Extract the [x, y] coordinate from the center of the cell holding the provided text.  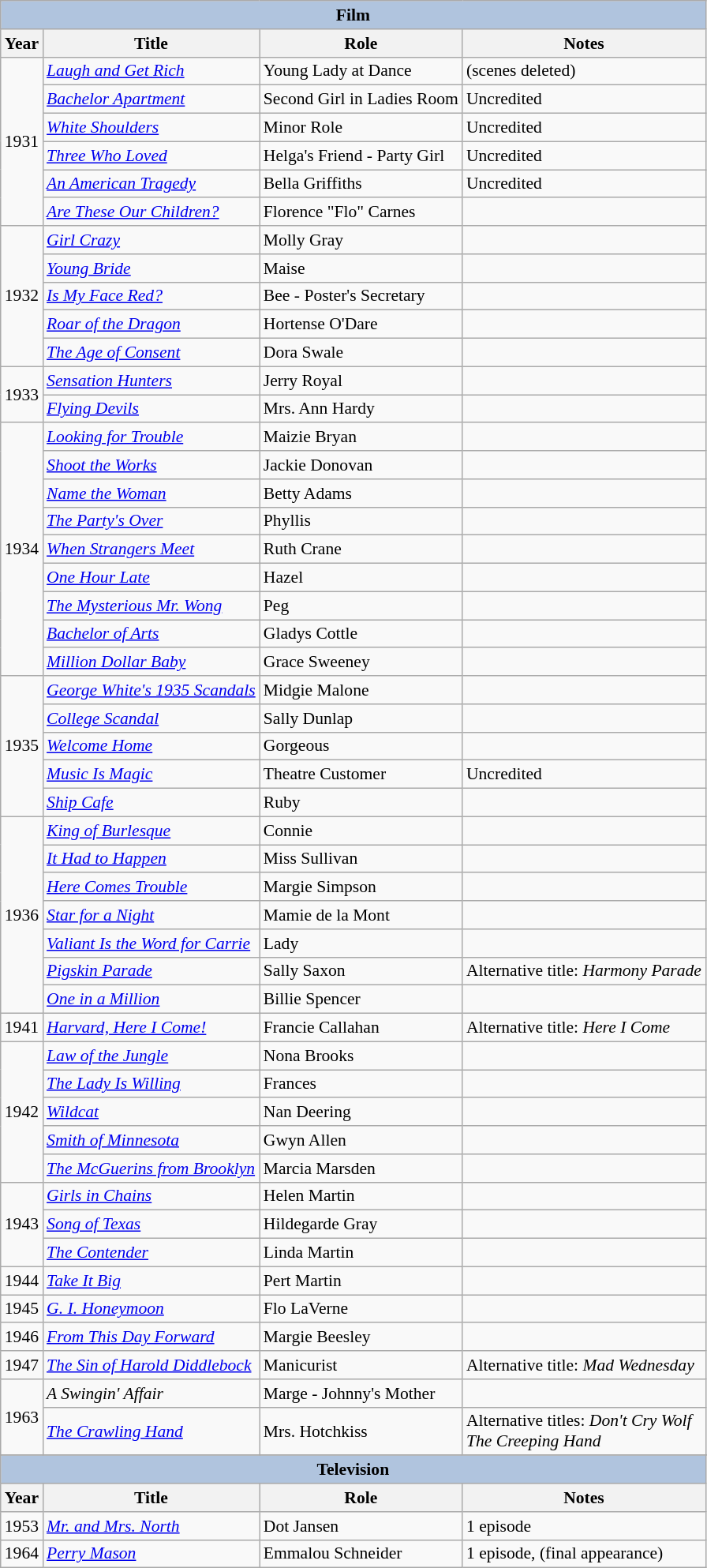
1935 [22, 746]
The Crawling Hand [151, 1431]
King of Burlesque [151, 831]
Nona Brooks [361, 1056]
Hazel [361, 578]
Million Dollar Baby [151, 662]
1932 [22, 296]
Helen Martin [361, 1196]
1941 [22, 1028]
Francie Callahan [361, 1028]
Ruby [361, 803]
Sensation Hunters [151, 381]
Song of Texas [151, 1225]
Laugh and Get Rich [151, 71]
1933 [22, 395]
Miss Sullivan [361, 859]
1946 [22, 1337]
When Strangers Meet [151, 550]
Maise [361, 268]
From This Day Forward [151, 1337]
One in a Million [151, 1000]
The Party's Over [151, 521]
Young Bride [151, 268]
Ruth Crane [361, 550]
Emmalou Schneider [361, 1554]
Midgie Malone [361, 690]
Girls in Chains [151, 1196]
Valiant Is the Word for Carrie [151, 943]
Alternative title: Mad Wednesday [584, 1365]
Connie [361, 831]
Margie Simpson [361, 887]
Young Lady at Dance [361, 71]
Bachelor of Arts [151, 634]
Pigskin Parade [151, 971]
Theatre Customer [361, 775]
Looking for Trouble [151, 437]
An American Tragedy [151, 184]
Frances [361, 1084]
1934 [22, 550]
Mrs. Hotchkiss [361, 1431]
Grace Sweeney [361, 662]
It Had to Happen [151, 859]
Harvard, Here I Come! [151, 1028]
Gwyn Allen [361, 1140]
Mamie de la Mont [361, 915]
Pert Martin [361, 1281]
Name the Woman [151, 493]
Mr. and Mrs. North [151, 1526]
Sally Saxon [361, 971]
Flo LaVerne [361, 1309]
Gorgeous [361, 746]
Margie Beesley [361, 1337]
The Mysterious Mr. Wong [151, 606]
1931 [22, 141]
The Contender [151, 1253]
A Swingin' Affair [151, 1394]
Dora Swale [361, 353]
1964 [22, 1554]
Welcome Home [151, 746]
Jerry Royal [361, 381]
Dot Jansen [361, 1526]
The McGuerins from Brooklyn [151, 1168]
G. I. Honeymoon [151, 1309]
Smith of Minnesota [151, 1140]
Minor Role [361, 128]
Gladys Cottle [361, 634]
Manicurist [361, 1365]
Roar of the Dragon [151, 324]
One Hour Late [151, 578]
Wildcat [151, 1112]
The Sin of Harold Diddlebock [151, 1365]
Ship Cafe [151, 803]
Star for a Night [151, 915]
Girl Crazy [151, 240]
Linda Martin [361, 1253]
Marge - Johnny's Mother [361, 1394]
1963 [22, 1418]
1936 [22, 914]
1944 [22, 1281]
Bella Griffiths [361, 184]
Alternative titles: Don't Cry WolfThe Creeping Hand [584, 1431]
Phyllis [361, 521]
Mrs. Ann Hardy [361, 409]
Music Is Magic [151, 775]
Law of the Jungle [151, 1056]
Are These Our Children? [151, 212]
Lady [361, 943]
College Scandal [151, 718]
The Age of Consent [151, 353]
Film [353, 15]
Bee - Poster's Secretary [361, 296]
Florence "Flo" Carnes [361, 212]
Bachelor Apartment [151, 99]
Is My Face Red? [151, 296]
Here Comes Trouble [151, 887]
Jackie Donovan [361, 465]
Shoot the Works [151, 465]
Alternative title: Harmony Parade [584, 971]
1942 [22, 1112]
Hildegarde Gray [361, 1225]
Billie Spencer [361, 1000]
Take It Big [151, 1281]
1 episode, (final appearance) [584, 1554]
Hortense O'Dare [361, 324]
Maizie Bryan [361, 437]
Alternative title: Here I Come [584, 1028]
1943 [22, 1224]
1945 [22, 1309]
1947 [22, 1365]
1953 [22, 1526]
Betty Adams [361, 493]
George White's 1935 Scandals [151, 690]
White Shoulders [151, 128]
Helga's Friend - Party Girl [361, 156]
Peg [361, 606]
Second Girl in Ladies Room [361, 99]
(scenes deleted) [584, 71]
1 episode [584, 1526]
Flying Devils [151, 409]
Molly Gray [361, 240]
Television [353, 1470]
Marcia Marsden [361, 1168]
Perry Mason [151, 1554]
Sally Dunlap [361, 718]
The Lady Is Willing [151, 1084]
Three Who Loved [151, 156]
Nan Deering [361, 1112]
